Locate the cell with the specified text and output its (X, Y) center coordinate. 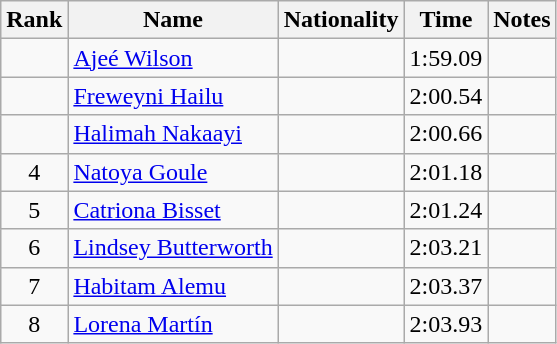
Time (446, 20)
Rank (34, 20)
Lindsey Butterworth (173, 248)
Lorena Martín (173, 324)
2:01.18 (446, 172)
4 (34, 172)
Ajeé Wilson (173, 58)
Natoya Goule (173, 172)
Freweyni Hailu (173, 96)
2:03.93 (446, 324)
Nationality (341, 20)
5 (34, 210)
Catriona Bisset (173, 210)
1:59.09 (446, 58)
6 (34, 248)
Notes (522, 20)
Halimah Nakaayi (173, 134)
2:00.54 (446, 96)
Habitam Alemu (173, 286)
7 (34, 286)
2:01.24 (446, 210)
Name (173, 20)
2:03.37 (446, 286)
8 (34, 324)
2:03.21 (446, 248)
2:00.66 (446, 134)
